From the cell containing the given text, extract its center point as [X, Y] coordinate. 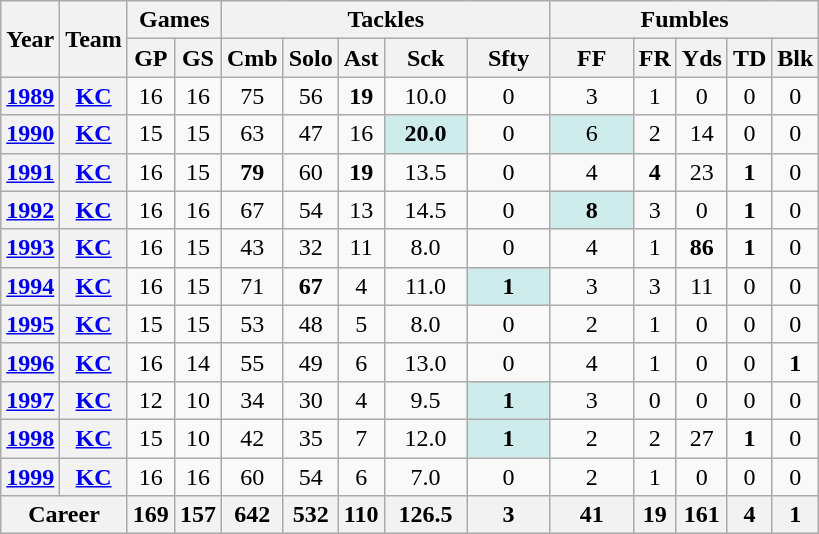
9.5 [426, 400]
Sck [426, 58]
79 [252, 172]
11.0 [426, 286]
TD [749, 58]
1993 [30, 248]
53 [252, 324]
63 [252, 134]
23 [702, 172]
642 [252, 515]
GS [198, 58]
71 [252, 286]
41 [592, 515]
13.0 [426, 362]
35 [310, 438]
Ast [361, 58]
Tackles [386, 20]
13 [361, 210]
13.5 [426, 172]
8 [592, 210]
12 [150, 400]
1995 [30, 324]
Cmb [252, 58]
FF [592, 58]
169 [150, 515]
Blk [796, 58]
12.0 [426, 438]
30 [310, 400]
1989 [30, 96]
7 [361, 438]
47 [310, 134]
Career [64, 515]
Year [30, 39]
32 [310, 248]
5 [361, 324]
10.0 [426, 96]
1998 [30, 438]
Yds [702, 58]
532 [310, 515]
86 [702, 248]
43 [252, 248]
1997 [30, 400]
126.5 [426, 515]
Games [174, 20]
157 [198, 515]
FR [654, 58]
55 [252, 362]
1990 [30, 134]
1994 [30, 286]
Sfty [508, 58]
Fumbles [684, 20]
1996 [30, 362]
42 [252, 438]
110 [361, 515]
34 [252, 400]
27 [702, 438]
1992 [30, 210]
56 [310, 96]
Solo [310, 58]
49 [310, 362]
75 [252, 96]
7.0 [426, 477]
Team [94, 39]
161 [702, 515]
1999 [30, 477]
48 [310, 324]
GP [150, 58]
20.0 [426, 134]
14.5 [426, 210]
1991 [30, 172]
